For the text-containing cell, return its midpoint in [x, y] coordinate format. 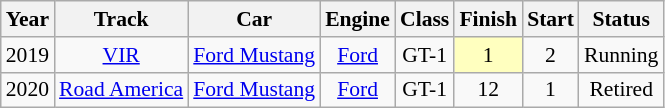
Year [28, 19]
Engine [358, 19]
Start [550, 19]
Car [254, 19]
2020 [28, 90]
Retired [621, 90]
2 [550, 55]
Road America [121, 90]
Status [621, 19]
2019 [28, 55]
Track [121, 19]
Finish [488, 19]
VIR [121, 55]
12 [488, 90]
Running [621, 55]
Class [424, 19]
